Search for the cell housing the specified text and yield its (X, Y) center coordinate. 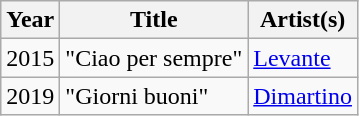
Title (154, 20)
"Ciao per sempre" (154, 58)
2015 (30, 58)
"Giorni buoni" (154, 96)
Dimartino (303, 96)
Year (30, 20)
Levante (303, 58)
2019 (30, 96)
Artist(s) (303, 20)
